Identify which cell holds the provided text, then report its [X, Y] central coordinate. 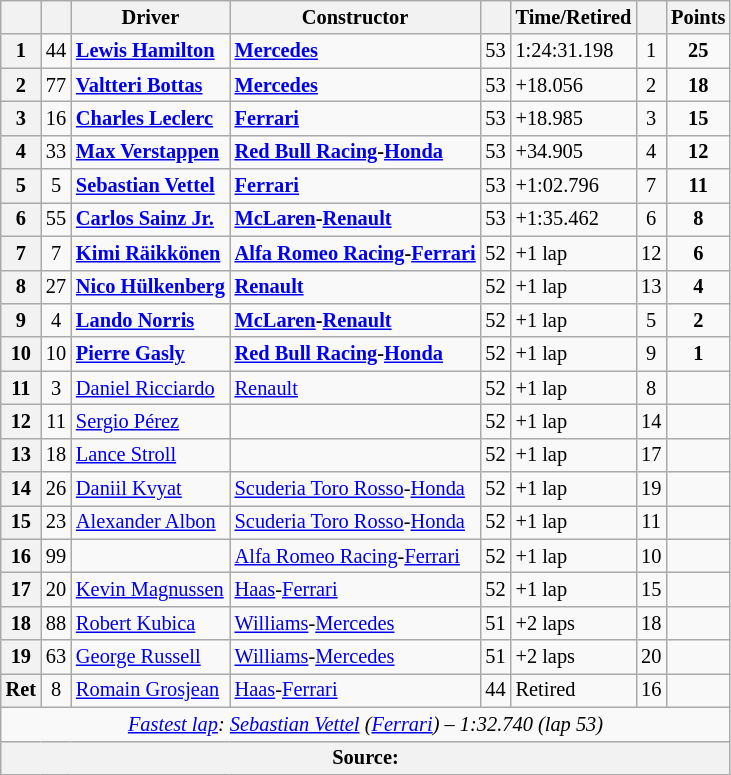
Romain Grosjean [150, 690]
Sebastian Vettel [150, 186]
33 [56, 152]
1:24:31.198 [574, 51]
Lance Stroll [150, 455]
Ret [21, 690]
Constructor [356, 17]
Lando Norris [150, 320]
+1:02.796 [574, 186]
88 [56, 623]
+18.985 [574, 118]
George Russell [150, 657]
27 [56, 287]
Driver [150, 17]
+18.056 [574, 85]
Source: [366, 758]
Charles Leclerc [150, 118]
Alexander Albon [150, 522]
55 [56, 219]
Sergio Pérez [150, 421]
Kevin Magnussen [150, 589]
Pierre Gasly [150, 354]
Points [698, 17]
23 [56, 522]
Valtteri Bottas [150, 85]
99 [56, 556]
Robert Kubica [150, 623]
Daniel Ricciardo [150, 388]
Kimi Räikkönen [150, 253]
+34.905 [574, 152]
+1:35.462 [574, 219]
Fastest lap: Sebastian Vettel (Ferrari) – 1:32.740 (lap 53) [366, 724]
Carlos Sainz Jr. [150, 219]
Max Verstappen [150, 152]
Retired [574, 690]
63 [56, 657]
Nico Hülkenberg [150, 287]
Time/Retired [574, 17]
25 [698, 51]
26 [56, 489]
Lewis Hamilton [150, 51]
Daniil Kvyat [150, 489]
77 [56, 85]
